Extract the [x, y] coordinate from the center of the cell holding the provided text.  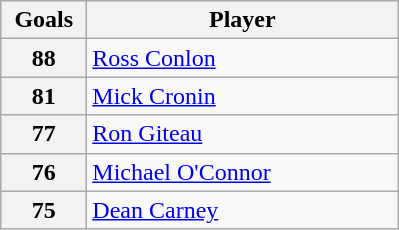
76 [44, 172]
81 [44, 96]
Player [242, 20]
Dean Carney [242, 210]
77 [44, 134]
Goals [44, 20]
88 [44, 58]
Michael O'Connor [242, 172]
Mick Cronin [242, 96]
Ross Conlon [242, 58]
Ron Giteau [242, 134]
75 [44, 210]
